Locate the cell with the specified text and output its [X, Y] center coordinate. 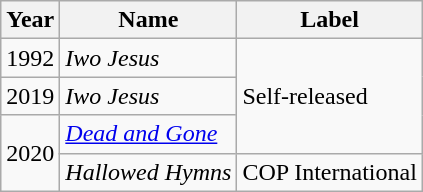
2019 [30, 96]
Year [30, 20]
1992 [30, 58]
Dead and Gone [148, 134]
COP International [330, 172]
Hallowed Hymns [148, 172]
Self-released [330, 96]
Name [148, 20]
2020 [30, 153]
Label [330, 20]
